Scan for the cell matching the given text and deliver its (x, y) coordinate at center. 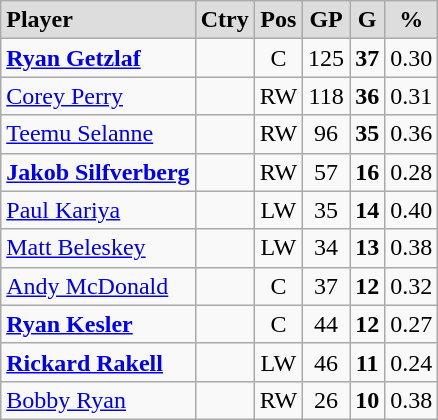
Ryan Getzlaf (98, 58)
Matt Beleskey (98, 248)
14 (368, 210)
125 (326, 58)
Ryan Kesler (98, 324)
Teemu Selanne (98, 134)
34 (326, 248)
0.30 (412, 58)
0.31 (412, 96)
Bobby Ryan (98, 400)
16 (368, 172)
57 (326, 172)
0.36 (412, 134)
96 (326, 134)
Andy McDonald (98, 286)
0.24 (412, 362)
11 (368, 362)
G (368, 20)
26 (326, 400)
Ctry (224, 20)
13 (368, 248)
0.40 (412, 210)
0.32 (412, 286)
Paul Kariya (98, 210)
Pos (278, 20)
0.28 (412, 172)
Jakob Silfverberg (98, 172)
Rickard Rakell (98, 362)
36 (368, 96)
10 (368, 400)
118 (326, 96)
44 (326, 324)
0.27 (412, 324)
GP (326, 20)
% (412, 20)
Corey Perry (98, 96)
Player (98, 20)
46 (326, 362)
